Detect which cell encompasses the target text, then output its [X, Y] center coordinate. 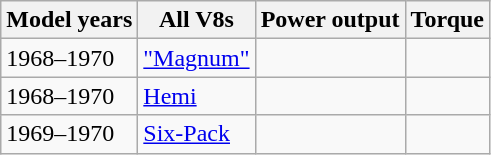
Hemi [196, 96]
1969–1970 [70, 134]
Six-Pack [196, 134]
All V8s [196, 20]
Torque [447, 20]
Power output [330, 20]
Model years [70, 20]
"Magnum" [196, 58]
